Return the (x, y) coordinate for the center point of the cell that contains the specified text.  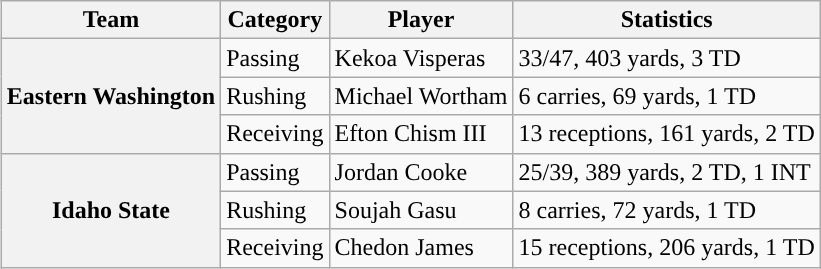
Statistics (666, 20)
Jordan Cooke (421, 172)
33/47, 403 yards, 3 TD (666, 58)
Category (275, 20)
Idaho State (110, 210)
Kekoa Visperas (421, 58)
25/39, 389 yards, 2 TD, 1 INT (666, 172)
Team (110, 20)
15 receptions, 206 yards, 1 TD (666, 248)
13 receptions, 161 yards, 2 TD (666, 134)
Michael Wortham (421, 96)
Chedon James (421, 248)
8 carries, 72 yards, 1 TD (666, 210)
Efton Chism III (421, 134)
Player (421, 20)
Soujah Gasu (421, 210)
Eastern Washington (110, 96)
6 carries, 69 yards, 1 TD (666, 96)
